Extract the [X, Y] coordinate from the center of the cell holding the provided text.  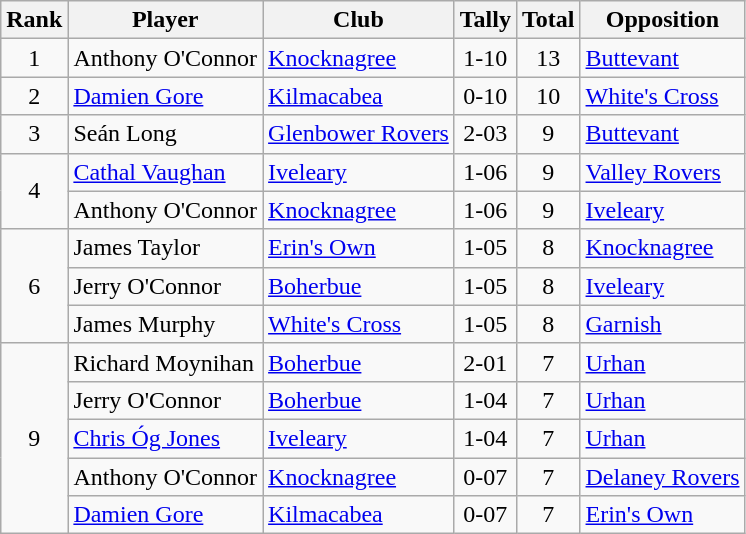
10 [548, 96]
6 [34, 286]
2 [34, 96]
13 [548, 58]
Valley Rovers [662, 172]
Rank [34, 20]
Club [359, 20]
2-01 [485, 362]
3 [34, 134]
Cathal Vaughan [166, 172]
2-03 [485, 134]
Richard Moynihan [166, 362]
Seán Long [166, 134]
1 [34, 58]
Player [166, 20]
Opposition [662, 20]
1-10 [485, 58]
Tally [485, 20]
Delaney Rovers [662, 477]
4 [34, 191]
0-10 [485, 96]
Garnish [662, 324]
Glenbower Rovers [359, 134]
Total [548, 20]
Chris Óg Jones [166, 438]
James Murphy [166, 324]
James Taylor [166, 248]
